Output the [x, y] coordinate of the center of the cell containing the given text.  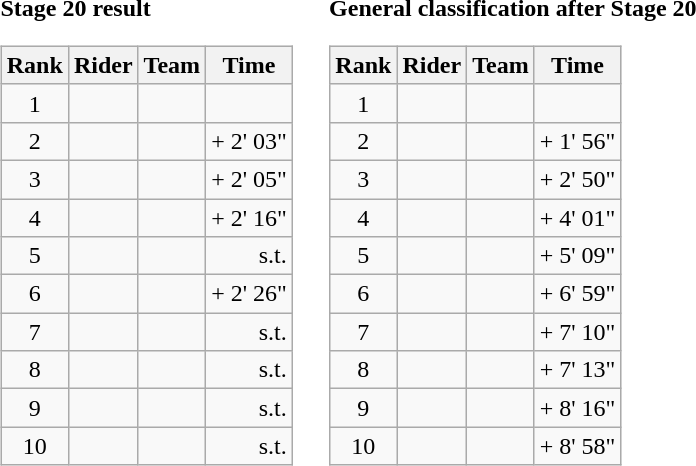
+ 7' 10" [578, 332]
+ 2' 16" [250, 217]
+ 2' 05" [250, 179]
+ 2' 50" [578, 179]
+ 4' 01" [578, 217]
+ 2' 26" [250, 294]
+ 1' 56" [578, 141]
+ 8' 16" [578, 408]
+ 5' 09" [578, 256]
+ 8' 58" [578, 446]
+ 2' 03" [250, 141]
+ 6' 59" [578, 294]
+ 7' 13" [578, 370]
